Determine the (x, y) coordinate at the center of the cell enclosing the given text.  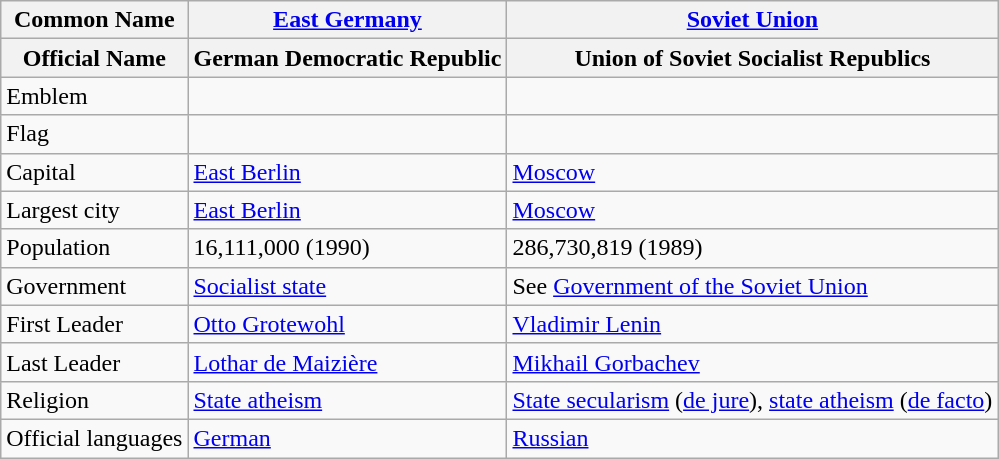
Common Name (94, 20)
Otto Grotewohl (348, 324)
286,730,819 (1989) (752, 248)
Flag (94, 134)
16,111,000 (1990) (348, 248)
German (348, 438)
Emblem (94, 96)
Lothar de Maizière (348, 362)
State secularism (de jure), state atheism (de facto) (752, 400)
Union of Soviet Socialist Republics (752, 58)
Mikhail Gorbachev (752, 362)
Capital (94, 172)
Official languages (94, 438)
German Democratic Republic (348, 58)
Soviet Union (752, 20)
Last Leader (94, 362)
East Germany (348, 20)
State atheism (348, 400)
First Leader (94, 324)
See Government of the Soviet Union (752, 286)
Population (94, 248)
Government (94, 286)
Socialist state (348, 286)
Vladimir Lenin (752, 324)
Official Name (94, 58)
Russian (752, 438)
Religion (94, 400)
Largest city (94, 210)
